Return the (X, Y) coordinate for the center point of the cell that contains the specified text.  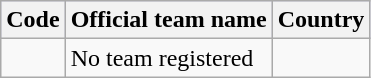
Country (321, 20)
Official team name (168, 20)
Code (33, 20)
No team registered (168, 58)
